Detect which cell encompasses the target text, then output its [x, y] center coordinate. 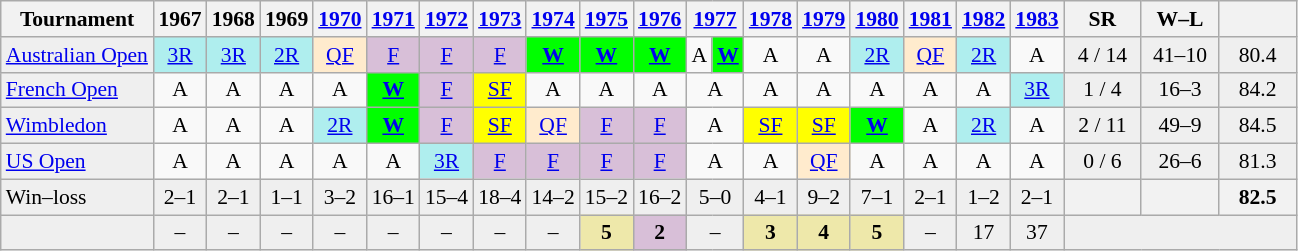
1975 [606, 19]
Tournament [78, 19]
1–1 [286, 197]
Australian Open [78, 55]
Wimbledon [78, 126]
1974 [552, 19]
0 / 6 [1103, 162]
3–2 [340, 197]
2 / 11 [1103, 126]
1982 [984, 19]
1–2 [984, 197]
1970 [340, 19]
18–4 [500, 197]
US Open [78, 162]
26–6 [1180, 162]
17 [984, 233]
1969 [286, 19]
1971 [394, 19]
14–2 [552, 197]
SR [1103, 19]
5–0 [714, 197]
4 [824, 233]
81.3 [1258, 162]
Win–loss [78, 197]
7–1 [876, 197]
W–L [1180, 19]
84.5 [1258, 126]
1978 [770, 19]
41–10 [1180, 55]
82.5 [1258, 197]
16–3 [1180, 90]
3 [770, 233]
1972 [446, 19]
1973 [500, 19]
1977 [714, 19]
1968 [234, 19]
2 [660, 233]
16–2 [660, 197]
16–1 [394, 197]
4–1 [770, 197]
1981 [930, 19]
15–4 [446, 197]
1980 [876, 19]
1 / 4 [1103, 90]
French Open [78, 90]
49–9 [1180, 126]
84.2 [1258, 90]
15–2 [606, 197]
37 [1036, 233]
1967 [180, 19]
1976 [660, 19]
9–2 [824, 197]
4 / 14 [1103, 55]
1983 [1036, 19]
1979 [824, 19]
80.4 [1258, 55]
